Search for the cell housing the specified text and yield its [x, y] center coordinate. 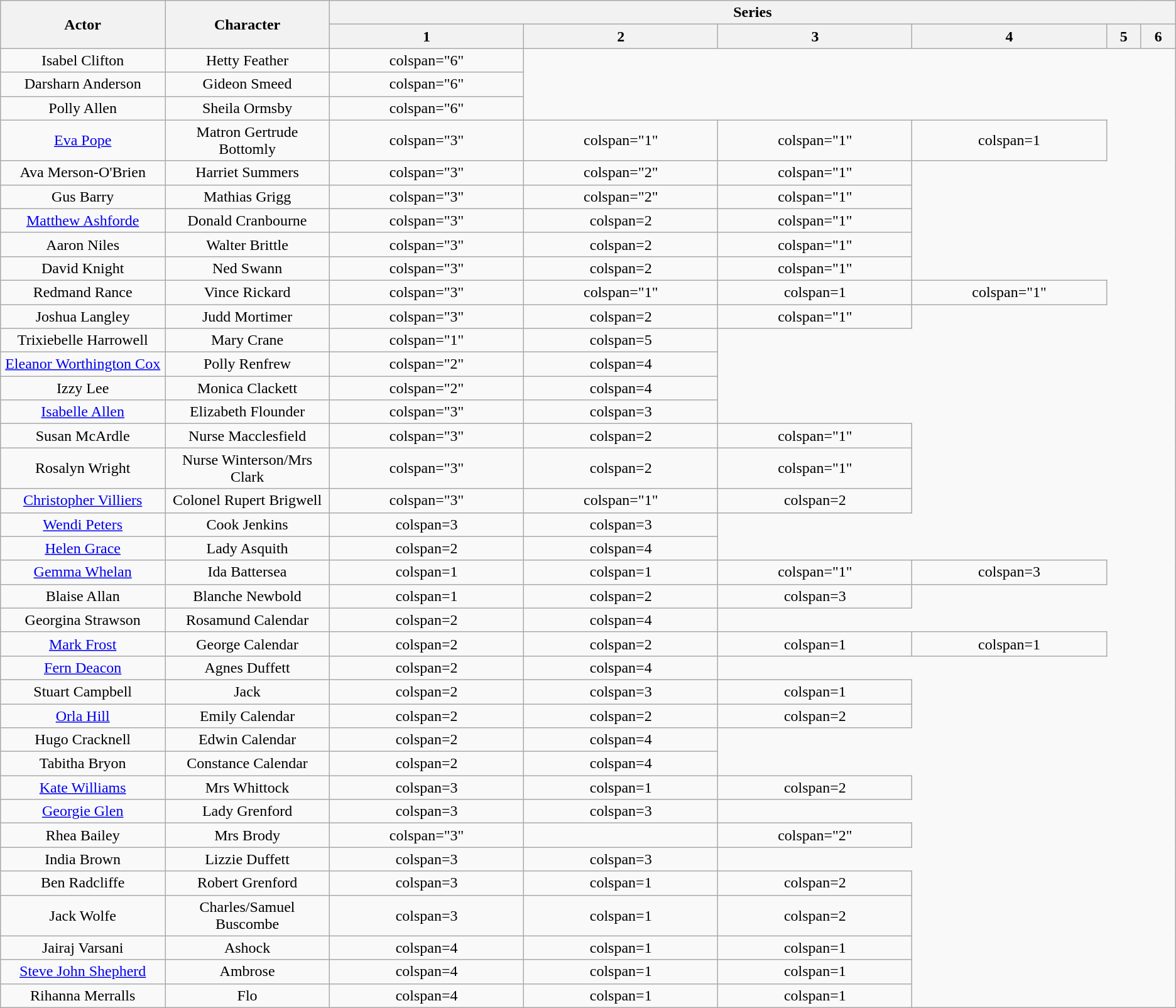
Robert Grenford [248, 883]
Ashock [248, 948]
Christopher Villiers [83, 501]
Rhea Bailey [83, 835]
Agnes Duffett [248, 668]
Ned Swann [248, 268]
Fern Deacon [83, 668]
Matron Gertrude Bottomly [248, 141]
Blaise Allan [83, 596]
Vince Rickard [248, 292]
Jairaj Varsani [83, 948]
Jack [248, 691]
Lizzie Duffett [248, 859]
Georgie Glen [83, 811]
Kate Williams [83, 788]
Darsharn Anderson [83, 84]
Judd Mortimer [248, 316]
Steve John Shepherd [83, 972]
Emily Calendar [248, 715]
Nurse Macclesfield [248, 436]
Hugo Cracknell [83, 740]
Character [248, 24]
Isabel Clifton [83, 60]
4 [1009, 36]
Donald Cranbourne [248, 220]
Monica Clackett [248, 388]
Harriet Summers [248, 173]
Rihanna Merralls [83, 995]
Walter Brittle [248, 244]
Constance Calendar [248, 764]
Eleanor Worthington Cox [83, 364]
Izzy Lee [83, 388]
Ida Battersea [248, 572]
Flo [248, 995]
Cook Jenkins [248, 524]
Georgina Strawson [83, 620]
Redmand Rance [83, 292]
Trixiebelle Harrowell [83, 340]
George Calendar [248, 644]
Rosamund Calendar [248, 620]
Colonel Rupert Brigwell [248, 501]
Gemma Whelan [83, 572]
Actor [83, 24]
Susan McArdle [83, 436]
Lady Grenford [248, 811]
Series [753, 13]
Joshua Langley [83, 316]
Mrs Brody [248, 835]
Gus Barry [83, 197]
Helen Grace [83, 548]
Eva Pope [83, 141]
3 [815, 36]
5 [1123, 36]
Mrs Whittock [248, 788]
Wendi Peters [83, 524]
Isabelle Allen [83, 412]
Mary Crane [248, 340]
Ava Merson-O'Brien [83, 173]
Tabitha Bryon [83, 764]
Elizabeth Flounder [248, 412]
Aaron Niles [83, 244]
Polly Allen [83, 108]
Polly Renfrew [248, 364]
6 [1158, 36]
colspan=5 [621, 340]
1 [426, 36]
Rosalyn Wright [83, 469]
Nurse Winterson/Mrs Clark [248, 469]
Sheila Ormsby [248, 108]
Charles/Samuel Buscombe [248, 916]
Hetty Feather [248, 60]
Mathias Grigg [248, 197]
Blanche Newbold [248, 596]
Orla Hill [83, 715]
Edwin Calendar [248, 740]
India Brown [83, 859]
Ben Radcliffe [83, 883]
Jack Wolfe [83, 916]
David Knight [83, 268]
Gideon Smeed [248, 84]
Mark Frost [83, 644]
Lady Asquith [248, 548]
Matthew Ashforde [83, 220]
Stuart Campbell [83, 691]
2 [621, 36]
Ambrose [248, 972]
